Capture the cell that displays the provided text and extract its (x, y) central coordinate. 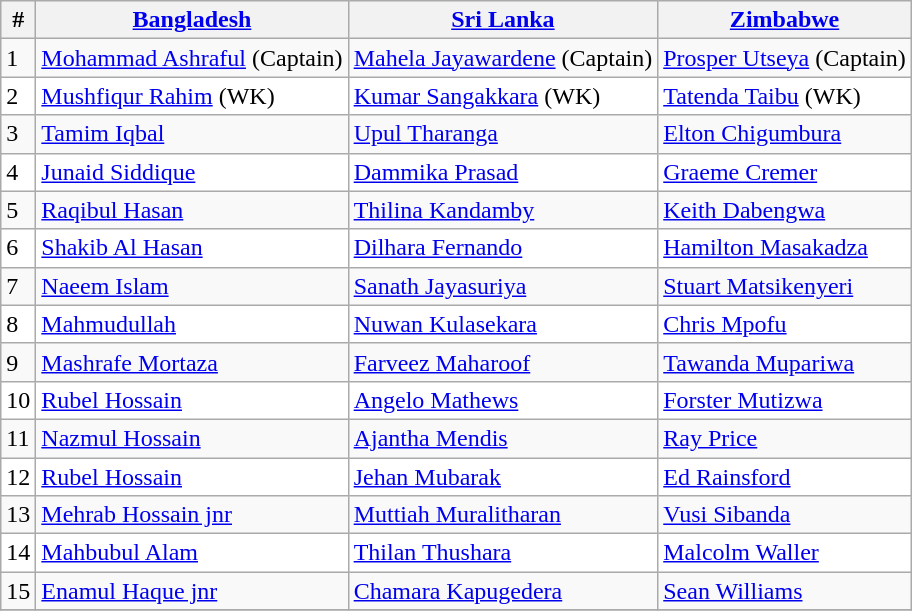
Malcolm Waller (785, 553)
Mahela Jayawardene (Captain) (503, 58)
4 (18, 172)
Vusi Sibanda (785, 515)
Dammika Prasad (503, 172)
6 (18, 248)
Mushfiqur Rahim (WK) (192, 96)
Thilina Kandamby (503, 210)
Shakib Al Hasan (192, 248)
14 (18, 553)
Graeme Cremer (785, 172)
Elton Chigumbura (785, 134)
Hamilton Masakadza (785, 248)
Dilhara Fernando (503, 248)
Nuwan Kulasekara (503, 324)
Jehan Mubarak (503, 477)
Keith Dabengwa (785, 210)
Ajantha Mendis (503, 438)
Tawanda Mupariwa (785, 362)
Nazmul Hossain (192, 438)
Muttiah Muralitharan (503, 515)
Mohammad Ashraful (Captain) (192, 58)
Enamul Haque jnr (192, 591)
2 (18, 96)
Angelo Mathews (503, 400)
8 (18, 324)
Prosper Utseya (Captain) (785, 58)
Naeem Islam (192, 286)
Ray Price (785, 438)
Raqibul Hasan (192, 210)
10 (18, 400)
Tamim Iqbal (192, 134)
11 (18, 438)
Tatenda Taibu (WK) (785, 96)
Thilan Thushara (503, 553)
13 (18, 515)
9 (18, 362)
Zimbabwe (785, 20)
12 (18, 477)
Farveez Maharoof (503, 362)
Bangladesh (192, 20)
5 (18, 210)
7 (18, 286)
Mahbubul Alam (192, 553)
Sanath Jayasuriya (503, 286)
1 (18, 58)
Forster Mutizwa (785, 400)
Junaid Siddique (192, 172)
Chris Mpofu (785, 324)
Mehrab Hossain jnr (192, 515)
Sean Williams (785, 591)
3 (18, 134)
# (18, 20)
15 (18, 591)
Sri Lanka (503, 20)
Upul Tharanga (503, 134)
Ed Rainsford (785, 477)
Mahmudullah (192, 324)
Mashrafe Mortaza (192, 362)
Kumar Sangakkara (WK) (503, 96)
Stuart Matsikenyeri (785, 286)
Chamara Kapugedera (503, 591)
